Identify which cell holds the provided text, then report its (x, y) central coordinate. 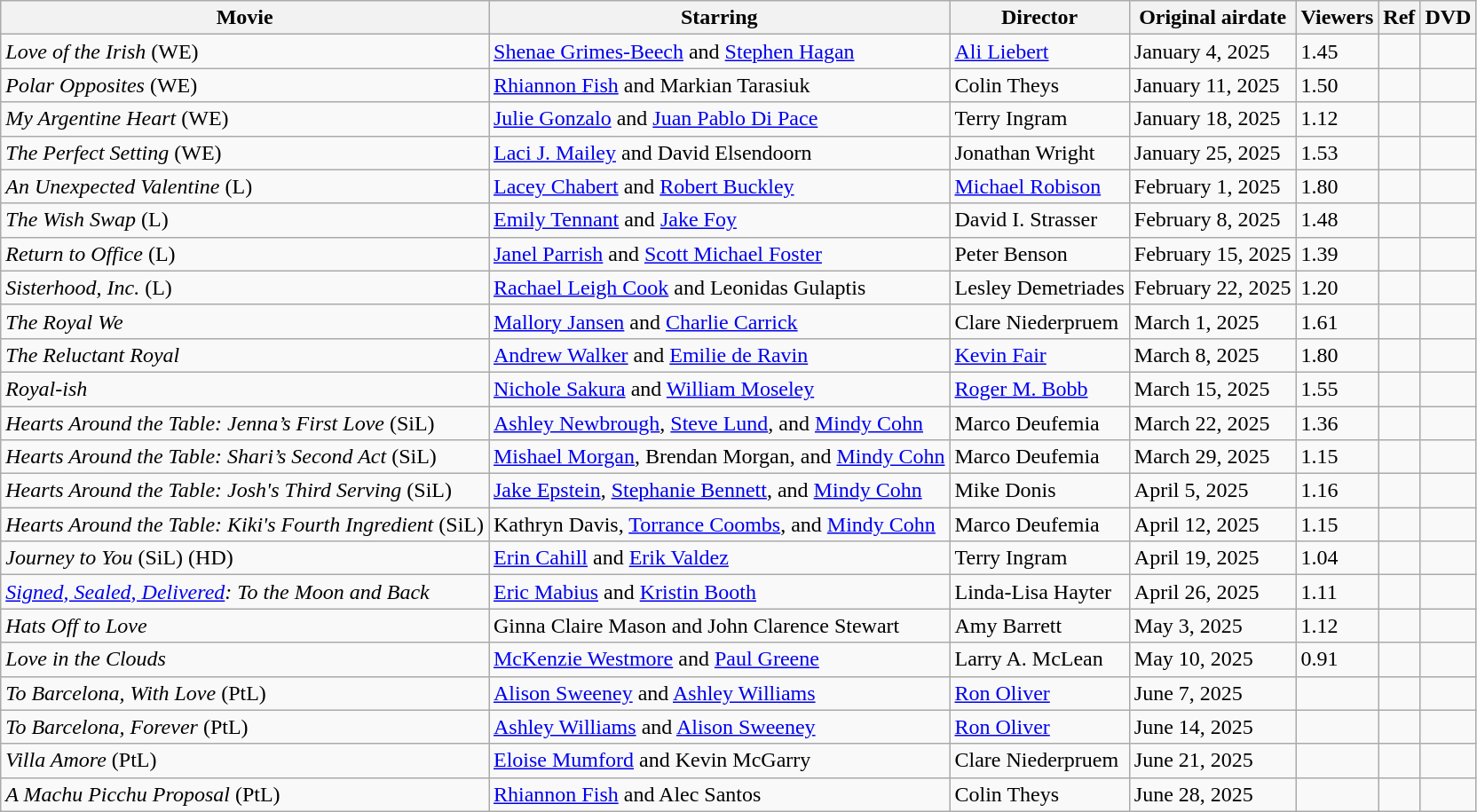
Ref (1399, 18)
Royal-ish (245, 389)
Linda-Lisa Hayter (1039, 592)
1.11 (1337, 592)
1.20 (1337, 288)
DVD (1449, 18)
My Argentine Heart (WE) (245, 119)
Jake Epstein, Stephanie Bennett, and Mindy Cohn (719, 491)
Rhiannon Fish and Markian Tarasiuk (719, 85)
March 15, 2025 (1212, 389)
1.50 (1337, 85)
June 28, 2025 (1212, 794)
Larry A. McLean (1039, 659)
A Machu Picchu Proposal (PtL) (245, 794)
February 22, 2025 (1212, 288)
1.39 (1337, 254)
1.61 (1337, 321)
To Barcelona, With Love (PtL) (245, 693)
Original airdate (1212, 18)
Janel Parrish and Scott Michael Foster (719, 254)
Sisterhood, Inc. (L) (245, 288)
June 14, 2025 (1212, 727)
Love in the Clouds (245, 659)
Kevin Fair (1039, 355)
Hearts Around the Table: Josh's Third Serving (SiL) (245, 491)
To Barcelona, Forever (PtL) (245, 727)
Lesley Demetriades (1039, 288)
March 22, 2025 (1212, 423)
Mallory Jansen and Charlie Carrick (719, 321)
The Reluctant Royal (245, 355)
1.04 (1337, 558)
McKenzie Westmore and Paul Greene (719, 659)
An Unexpected Valentine (L) (245, 186)
Peter Benson (1039, 254)
Nichole Sakura and William Moseley (719, 389)
Return to Office (L) (245, 254)
May 10, 2025 (1212, 659)
Eloise Mumford and Kevin McGarry (719, 761)
Mike Donis (1039, 491)
Julie Gonzalo and Juan Pablo Di Pace (719, 119)
Ashley Williams and Alison Sweeney (719, 727)
Viewers (1337, 18)
The Royal We (245, 321)
January 11, 2025 (1212, 85)
Movie (245, 18)
Rhiannon Fish and Alec Santos (719, 794)
January 4, 2025 (1212, 51)
0.91 (1337, 659)
1.36 (1337, 423)
January 18, 2025 (1212, 119)
Roger M. Bobb (1039, 389)
Villa Amore (PtL) (245, 761)
Hearts Around the Table: Kiki's Fourth Ingredient (SiL) (245, 524)
Eric Mabius and Kristin Booth (719, 592)
June 21, 2025 (1212, 761)
March 1, 2025 (1212, 321)
Michael Robison (1039, 186)
June 7, 2025 (1212, 693)
Journey to You (SiL) (HD) (245, 558)
April 26, 2025 (1212, 592)
Laci J. Mailey and David Elsendoorn (719, 153)
1.53 (1337, 153)
The Perfect Setting (WE) (245, 153)
Ginna Claire Mason and John Clarence Stewart (719, 626)
Lacey Chabert and Robert Buckley (719, 186)
Kathryn Davis, Torrance Coombs, and Mindy Cohn (719, 524)
April 12, 2025 (1212, 524)
1.45 (1337, 51)
Polar Opposites (WE) (245, 85)
Jonathan Wright (1039, 153)
Hats Off to Love (245, 626)
Signed, Sealed, Delivered: To the Moon and Back (245, 592)
February 8, 2025 (1212, 220)
The Wish Swap (L) (245, 220)
Starring (719, 18)
March 8, 2025 (1212, 355)
Love of the Irish (WE) (245, 51)
Rachael Leigh Cook and Leonidas Gulaptis (719, 288)
February 1, 2025 (1212, 186)
Ashley Newbrough, Steve Lund, and Mindy Cohn (719, 423)
February 15, 2025 (1212, 254)
1.16 (1337, 491)
Amy Barrett (1039, 626)
March 29, 2025 (1212, 457)
January 25, 2025 (1212, 153)
April 5, 2025 (1212, 491)
Director (1039, 18)
Alison Sweeney and Ashley Williams (719, 693)
Shenae Grimes-Beech and Stephen Hagan (719, 51)
Emily Tennant and Jake Foy (719, 220)
1.48 (1337, 220)
April 19, 2025 (1212, 558)
Hearts Around the Table: Jenna’s First Love (SiL) (245, 423)
David I. Strasser (1039, 220)
Mishael Morgan, Brendan Morgan, and Mindy Cohn (719, 457)
Ali Liebert (1039, 51)
Erin Cahill and Erik Valdez (719, 558)
Andrew Walker and Emilie de Ravin (719, 355)
1.55 (1337, 389)
Hearts Around the Table: Shari’s Second Act (SiL) (245, 457)
May 3, 2025 (1212, 626)
